Extract the [x, y] coordinate from the center of the cell holding the provided text.  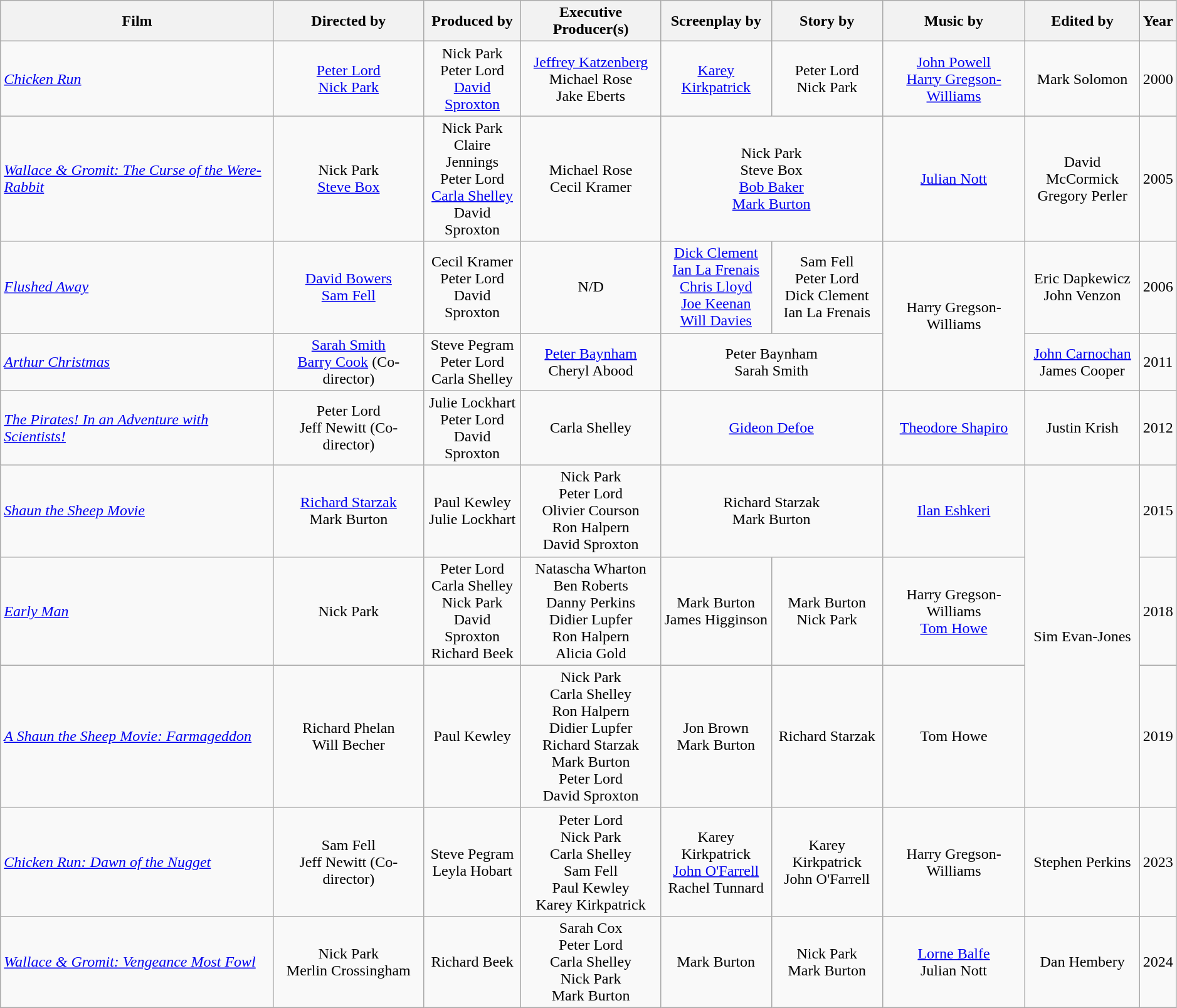
2018 [1158, 611]
Executive Producer(s) [591, 21]
Dan Hembery [1082, 962]
A Shaun the Sheep Movie: Farmageddon [137, 736]
Wallace & Gromit: Vengeance Most Fowl [137, 962]
Gideon Defoe [771, 428]
Sarah CoxPeter LordCarla ShelleyNick ParkMark Burton [591, 962]
Karey KirkpatrickJohn O'FarrellRachel Tunnard [716, 861]
Justin Krish [1082, 428]
Nick ParkSteve Box [349, 179]
Peter LordJeff Newitt (Co-director) [349, 428]
2005 [1158, 179]
Paul Kewley [472, 736]
Produced by [472, 21]
2000 [1158, 79]
Ilan Eshkeri [954, 511]
Steve PegramPeter LordCarla Shelley [472, 362]
2023 [1158, 861]
Jeffrey KatzenbergMichael RoseJake Eberts [591, 79]
Sam FellJeff Newitt (Co-director) [349, 861]
Cecil KramerPeter LordDavid Sproxton [472, 287]
Nick ParkCarla ShelleyRon HalpernDidier LupferRichard StarzakMark BurtonPeter LordDavid Sproxton [591, 736]
Edited by [1082, 21]
Nick Park [349, 611]
2012 [1158, 428]
Richard Beek [472, 962]
Richard PhelanWill Becher [349, 736]
Theodore Shapiro [954, 428]
Lorne BalfeJulian Nott [954, 962]
Michael RoseCecil Kramer [591, 179]
Nick ParkSteve BoxBob BakerMark Burton [771, 179]
Arthur Christmas [137, 362]
Steve PegramLeyla Hobart [472, 861]
Richard Starzak [826, 736]
Sim Evan-Jones [1082, 636]
Wallace & Gromit: The Curse of the Were-Rabbit [137, 179]
John CarnochanJames Cooper [1082, 362]
Sam FellPeter LordDick ClementIan La Frenais [826, 287]
Mark Burton [716, 962]
Karey Kirkpatrick [716, 79]
Nick ParkMark Burton [826, 962]
Screenplay by [716, 21]
Julie LockhartPeter LordDavid Sproxton [472, 428]
Eric DapkewiczJohn Venzon [1082, 287]
Sarah SmithBarry Cook (Co-director) [349, 362]
Nick ParkMerlin Crossingham [349, 962]
Carla Shelley [591, 428]
Chicken Run [137, 79]
Julian Nott [954, 179]
Paul KewleyJulie Lockhart [472, 511]
John PowellHarry Gregson-Williams [954, 79]
Stephen Perkins [1082, 861]
Shaun the Sheep Movie [137, 511]
Film [137, 21]
2015 [1158, 511]
David McCormickGregory Perler [1082, 179]
Year [1158, 21]
The Pirates! In an Adventure with Scientists! [137, 428]
Story by [826, 21]
Tom Howe [954, 736]
Peter BaynhamCheryl Abood [591, 362]
Early Man [137, 611]
Karey KirkpatrickJohn O'Farrell [826, 861]
Nick ParkClaire JenningsPeter LordCarla ShelleyDavid Sproxton [472, 179]
Music by [954, 21]
Nick ParkPeter LordOlivier CoursonRon HalpernDavid Sproxton [591, 511]
2019 [1158, 736]
David BowersSam Fell [349, 287]
Flushed Away [137, 287]
Peter LordNick ParkCarla ShelleySam FellPaul KewleyKarey Kirkpatrick [591, 861]
Mark BurtonNick Park [826, 611]
Mark BurtonJames Higginson [716, 611]
Jon BrownMark Burton [716, 736]
N/D [591, 287]
Dick ClementIan La FrenaisChris LloydJoe KeenanWill Davies [716, 287]
Mark Solomon [1082, 79]
Natascha WhartonBen RobertsDanny PerkinsDidier LupferRon HalpernAlicia Gold [591, 611]
Peter LordCarla ShelleyNick ParkDavid SproxtonRichard Beek [472, 611]
Nick ParkPeter LordDavid Sproxton [472, 79]
Harry Gregson-WilliamsTom Howe [954, 611]
Peter BaynhamSarah Smith [771, 362]
Directed by [349, 21]
Chicken Run: Dawn of the Nugget [137, 861]
2006 [1158, 287]
2024 [1158, 962]
2011 [1158, 362]
